For the text-containing cell, return its midpoint in [X, Y] coordinate format. 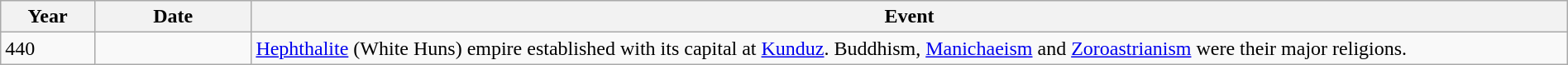
Year [48, 17]
440 [48, 48]
Hephthalite (White Huns) empire established with its capital at Kunduz. Buddhism, Manichaeism and Zoroastrianism were their major religions. [910, 48]
Event [910, 17]
Date [172, 17]
